Provide the (x, y) coordinate of the cell's center where the given text is located.  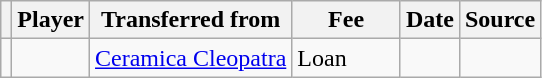
Source (500, 20)
Date (430, 20)
Player (51, 20)
Transferred from (191, 20)
Ceramica Cleopatra (191, 58)
Loan (346, 58)
Fee (346, 20)
